For the text-containing cell, return its midpoint in (X, Y) coordinate format. 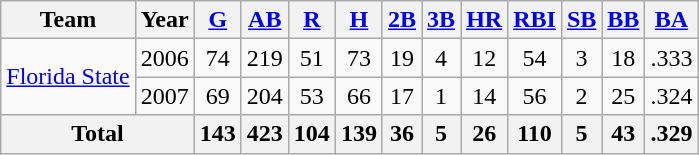
2B (402, 20)
104 (312, 134)
AB (264, 20)
56 (535, 96)
Year (164, 20)
143 (218, 134)
2006 (164, 58)
73 (358, 58)
19 (402, 58)
1 (442, 96)
51 (312, 58)
2 (581, 96)
43 (624, 134)
HR (484, 20)
25 (624, 96)
66 (358, 96)
3B (442, 20)
Total (98, 134)
.329 (672, 134)
.324 (672, 96)
423 (264, 134)
69 (218, 96)
BA (672, 20)
G (218, 20)
Florida State (68, 77)
Team (68, 20)
219 (264, 58)
18 (624, 58)
17 (402, 96)
4 (442, 58)
H (358, 20)
54 (535, 58)
SB (581, 20)
RBI (535, 20)
110 (535, 134)
R (312, 20)
3 (581, 58)
2007 (164, 96)
.333 (672, 58)
12 (484, 58)
74 (218, 58)
26 (484, 134)
BB (624, 20)
36 (402, 134)
139 (358, 134)
14 (484, 96)
53 (312, 96)
204 (264, 96)
